Extract the (X, Y) coordinate from the center of the cell holding the provided text.  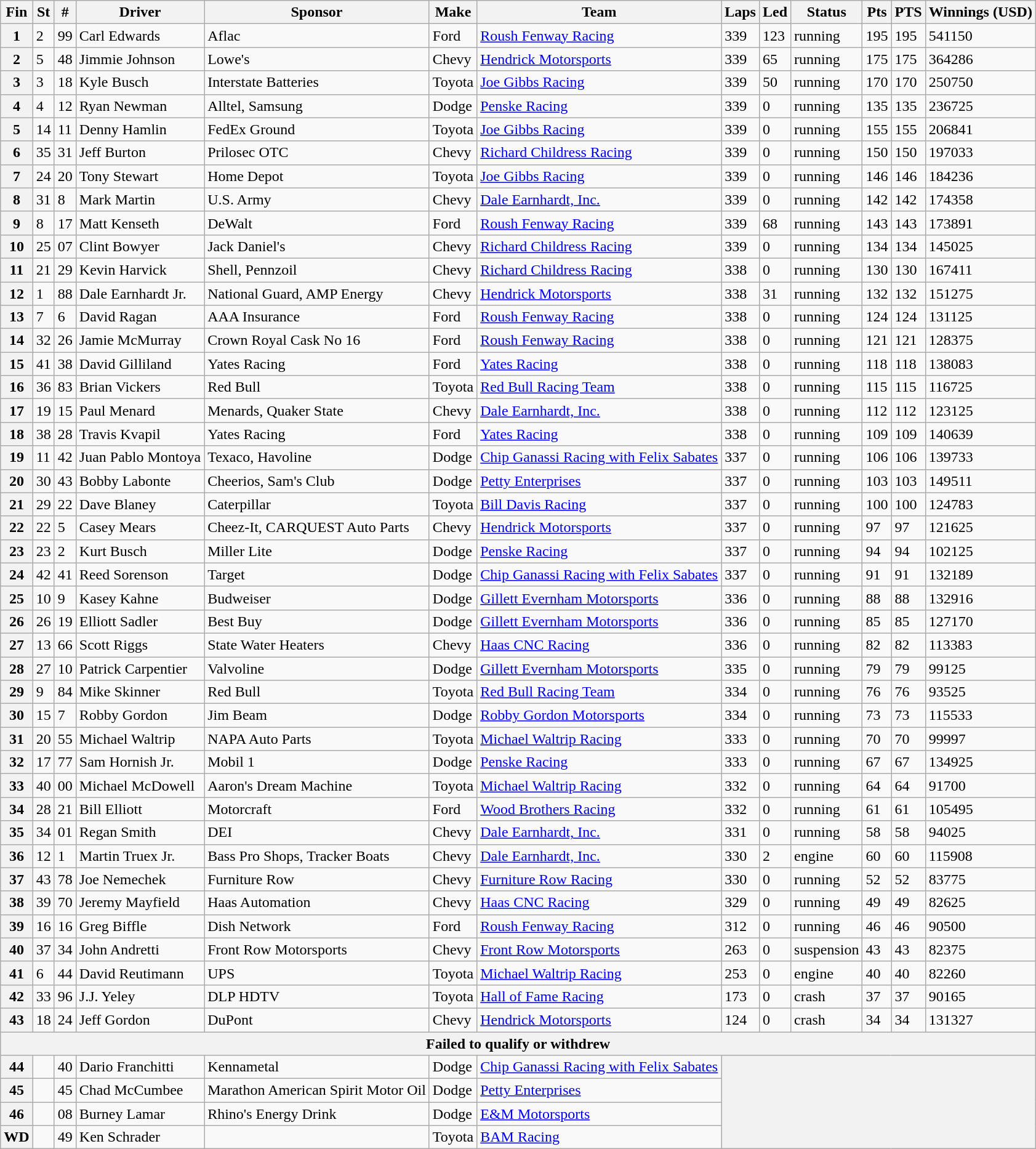
Jeremy Mayfield (140, 903)
93525 (980, 692)
197033 (980, 153)
BAM Racing (600, 1137)
82375 (980, 949)
Martin Truex Jr. (140, 856)
Pts (877, 12)
Ken Schrader (140, 1137)
77 (65, 762)
State Water Heaters (317, 645)
Bill Elliott (140, 809)
167411 (980, 270)
116725 (980, 387)
Chad McCumbee (140, 1091)
140639 (980, 434)
FedEx Ground (317, 129)
138083 (980, 364)
E&M Motorsports (600, 1114)
115533 (980, 716)
Travis Kvapil (140, 434)
U.S. Army (317, 200)
Mark Martin (140, 200)
Sponsor (317, 12)
# (65, 12)
Marathon American Spirit Motor Oil (317, 1091)
Haas Automation (317, 903)
Robby Gordon (140, 716)
206841 (980, 129)
123 (774, 36)
Kevin Harvick (140, 270)
Bass Pro Shops, Tracker Boats (317, 856)
Cheerios, Sam's Club (317, 481)
Scott Riggs (140, 645)
84 (65, 692)
WD (17, 1137)
Bill Davis Racing (600, 504)
07 (65, 246)
Laps (741, 12)
149511 (980, 481)
263 (741, 949)
AAA Insurance (317, 317)
99 (65, 36)
145025 (980, 246)
102125 (980, 551)
01 (65, 833)
DEI (317, 833)
Elliott Sadler (140, 621)
Paul Menard (140, 411)
Crown Royal Cask No 16 (317, 341)
123125 (980, 411)
NAPA Auto Parts (317, 739)
UPS (317, 973)
suspension (827, 949)
105495 (980, 809)
Matt Kenseth (140, 223)
115908 (980, 856)
Dario Franchitti (140, 1067)
184236 (980, 176)
Driver (140, 12)
Menards, Quaker State (317, 411)
Furniture Row Racing (600, 879)
Texaco, Havoline (317, 458)
Joe Nemechek (140, 879)
Bobby Labonte (140, 481)
Burney Lamar (140, 1114)
Juan Pablo Montoya (140, 458)
66 (65, 645)
National Guard, AMP Energy (317, 294)
Sam Hornish Jr. (140, 762)
Jeff Burton (140, 153)
99125 (980, 668)
90500 (980, 926)
DuPont (317, 1020)
Hall of Fame Racing (600, 996)
128375 (980, 341)
250750 (980, 83)
Mobil 1 (317, 762)
Tony Stewart (140, 176)
151275 (980, 294)
68 (774, 223)
Dish Network (317, 926)
91700 (980, 786)
364286 (980, 59)
Status (827, 12)
Led (774, 12)
J.J. Yeley (140, 996)
Caterpillar (317, 504)
96 (65, 996)
Alltel, Samsung (317, 106)
Prilosec OTC (317, 153)
132189 (980, 574)
174358 (980, 200)
DLP HDTV (317, 996)
82260 (980, 973)
48 (65, 59)
Motorcraft (317, 809)
Reed Sorenson (140, 574)
55 (65, 739)
236725 (980, 106)
Denny Hamlin (140, 129)
Interstate Batteries (317, 83)
83775 (980, 879)
50 (774, 83)
82625 (980, 903)
Michael McDowell (140, 786)
Casey Mears (140, 528)
253 (741, 973)
Jamie McMurray (140, 341)
Home Depot (317, 176)
Kasey Kahne (140, 598)
90165 (980, 996)
Patrick Carpentier (140, 668)
David Gilliland (140, 364)
Regan Smith (140, 833)
Kennametal (317, 1067)
331 (741, 833)
Rhino's Energy Drink (317, 1114)
Best Buy (317, 621)
Cheez-It, CARQUEST Auto Parts (317, 528)
Aflac (317, 36)
127170 (980, 621)
541150 (980, 36)
Robby Gordon Motorsports (600, 716)
Kyle Busch (140, 83)
335 (741, 668)
Clint Bowyer (140, 246)
312 (741, 926)
Greg Biffle (140, 926)
Mike Skinner (140, 692)
Jimmie Johnson (140, 59)
DeWalt (317, 223)
Brian Vickers (140, 387)
Jeff Gordon (140, 1020)
Team (600, 12)
John Andretti (140, 949)
134925 (980, 762)
Kurt Busch (140, 551)
Fin (17, 12)
00 (65, 786)
Ryan Newman (140, 106)
Make (453, 12)
99997 (980, 739)
Budweiser (317, 598)
08 (65, 1114)
David Reutimann (140, 973)
65 (774, 59)
Failed to qualify or withdrew (518, 1044)
Michael Waltrip (140, 739)
Winnings (USD) (980, 12)
Furniture Row (317, 879)
Miller Lite (317, 551)
PTS (909, 12)
Lowe's (317, 59)
Aaron's Dream Machine (317, 786)
Jack Daniel's (317, 246)
113383 (980, 645)
173891 (980, 223)
St (43, 12)
Valvoline (317, 668)
94025 (980, 833)
Jim Beam (317, 716)
131327 (980, 1020)
Shell, Pennzoil (317, 270)
329 (741, 903)
Target (317, 574)
121625 (980, 528)
Carl Edwards (140, 36)
David Ragan (140, 317)
83 (65, 387)
124783 (980, 504)
78 (65, 879)
Dale Earnhardt Jr. (140, 294)
131125 (980, 317)
Wood Brothers Racing (600, 809)
132916 (980, 598)
Dave Blaney (140, 504)
173 (741, 996)
139733 (980, 458)
